Find where the given text appears and provide that cell's center as [X, Y] coordinate. 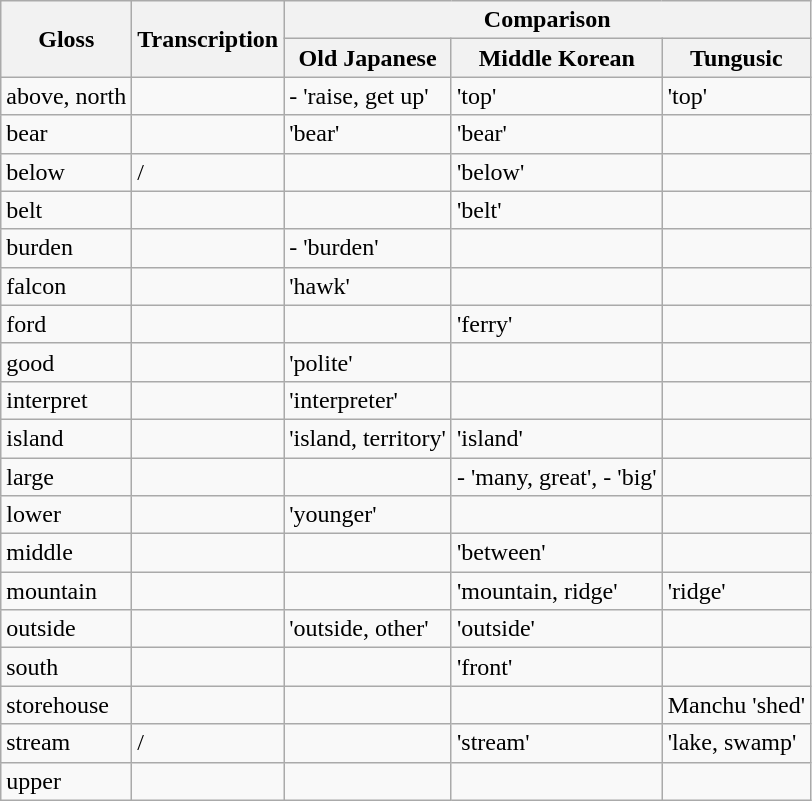
belt [66, 210]
'hawk' [368, 286]
Old Japanese [368, 58]
lower [66, 515]
mountain [66, 591]
'stream' [556, 743]
'below' [556, 172]
'belt' [556, 210]
above, north [66, 96]
'interpreter' [368, 400]
bear [66, 134]
'outside, other' [368, 629]
Tungusic [736, 58]
below [66, 172]
- 'raise, get up' [368, 96]
Transcription [208, 39]
good [66, 362]
'ridge' [736, 591]
falcon [66, 286]
'lake, swamp' [736, 743]
- 'burden' [368, 248]
'ferry' [556, 324]
upper [66, 781]
'younger' [368, 515]
stream [66, 743]
Comparison [548, 20]
'outside' [556, 629]
middle [66, 553]
island [66, 438]
'mountain, ridge' [556, 591]
'island' [556, 438]
Middle Korean [556, 58]
- 'many, great', - 'big' [556, 477]
'polite' [368, 362]
interpret [66, 400]
'front' [556, 667]
large [66, 477]
storehouse [66, 705]
ford [66, 324]
outside [66, 629]
south [66, 667]
'island, territory' [368, 438]
Manchu 'shed' [736, 705]
burden [66, 248]
'between' [556, 553]
Gloss [66, 39]
